Locate the cell with the specified text and output its [x, y] center coordinate. 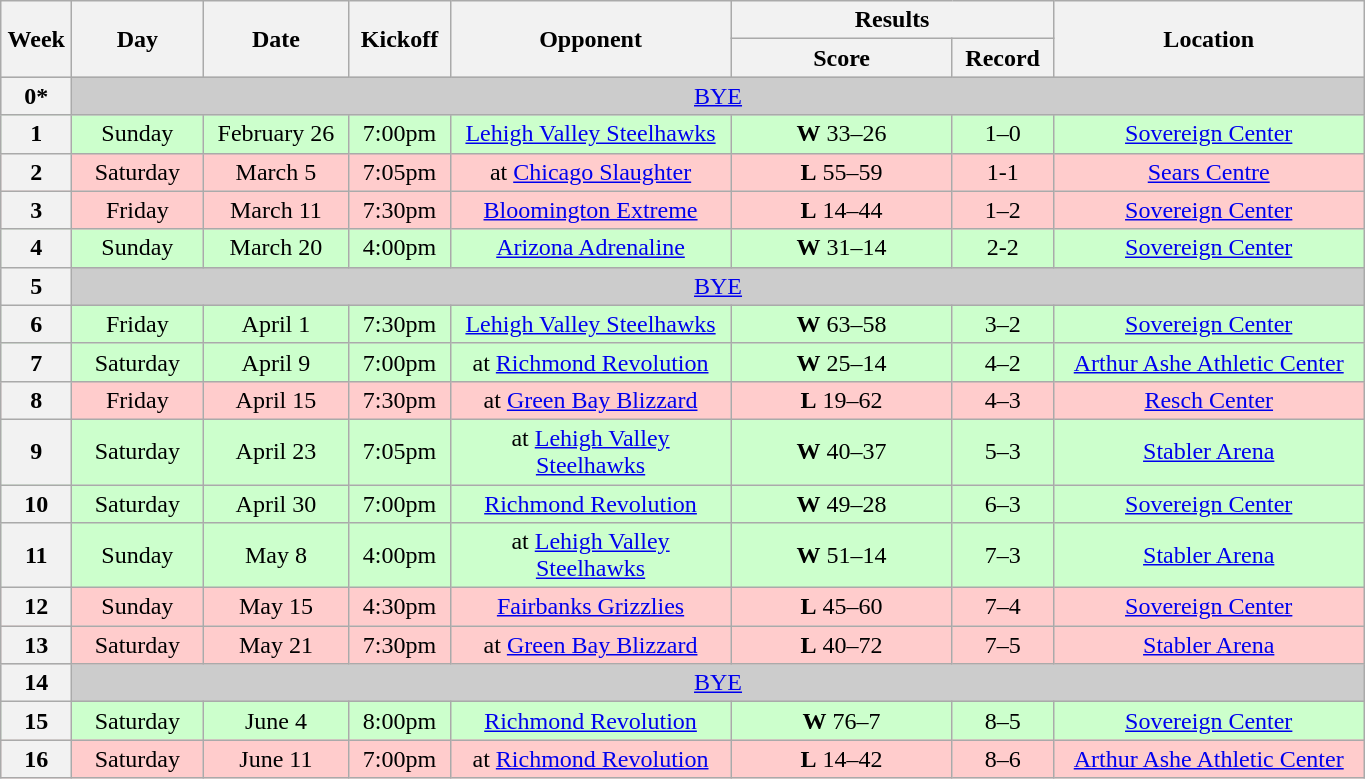
W 49–28 [842, 503]
7–3 [1002, 556]
Week [36, 39]
Date [276, 39]
1–2 [1002, 210]
L 19–62 [842, 400]
7–4 [1002, 607]
March 20 [276, 248]
9 [36, 452]
W 76–7 [842, 721]
April 23 [276, 452]
11 [36, 556]
5–3 [1002, 452]
Bloomington Extreme [590, 210]
W 40–37 [842, 452]
L 45–60 [842, 607]
1–0 [1002, 134]
0* [36, 96]
Score [842, 58]
3–2 [1002, 324]
4–3 [1002, 400]
L 14–44 [842, 210]
7–5 [1002, 645]
May 8 [276, 556]
April 15 [276, 400]
8–6 [1002, 759]
Sears Centre [1208, 172]
2 [36, 172]
April 9 [276, 362]
May 21 [276, 645]
April 1 [276, 324]
at Chicago Slaughter [590, 172]
June 4 [276, 721]
L 55–59 [842, 172]
L 14–42 [842, 759]
Record [1002, 58]
14 [36, 683]
Resch Center [1208, 400]
Fairbanks Grizzlies [590, 607]
March 11 [276, 210]
4:30pm [400, 607]
16 [36, 759]
7 [36, 362]
W 33–26 [842, 134]
March 5 [276, 172]
13 [36, 645]
June 11 [276, 759]
February 26 [276, 134]
6–3 [1002, 503]
4–2 [1002, 362]
12 [36, 607]
Day [138, 39]
April 30 [276, 503]
Opponent [590, 39]
May 15 [276, 607]
4 [36, 248]
8:00pm [400, 721]
1-1 [1002, 172]
1 [36, 134]
W 51–14 [842, 556]
3 [36, 210]
5 [36, 286]
W 31–14 [842, 248]
6 [36, 324]
10 [36, 503]
2-2 [1002, 248]
L 40–72 [842, 645]
Results [892, 20]
8–5 [1002, 721]
Arizona Adrenaline [590, 248]
W 63–58 [842, 324]
8 [36, 400]
W 25–14 [842, 362]
Kickoff [400, 39]
15 [36, 721]
Location [1208, 39]
